From the cell containing the given text, extract its center point as [x, y] coordinate. 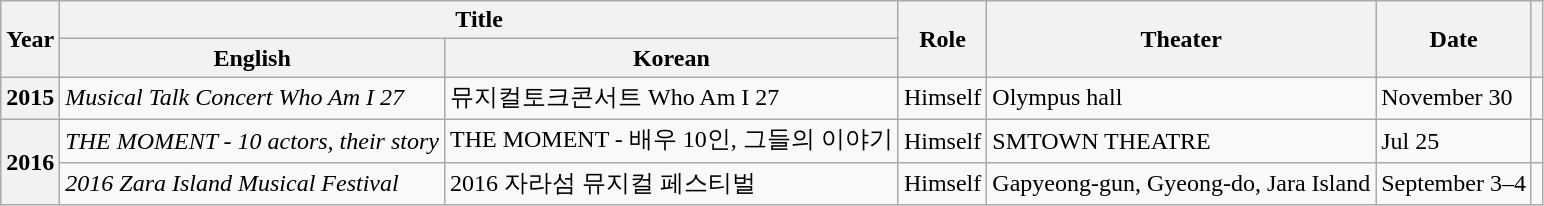
2015 [30, 98]
English [252, 58]
Date [1454, 39]
Jul 25 [1454, 140]
2016 [30, 162]
Musical Talk Concert Who Am I 27 [252, 98]
SMTOWN THEATRE [1182, 140]
Gapyeong-gun, Gyeong-do, Jara Island [1182, 184]
2016 자라섬 뮤지컬 페스티벌 [671, 184]
Olympus hall [1182, 98]
2016 Zara Island Musical Festival [252, 184]
Korean [671, 58]
September 3–4 [1454, 184]
Title [480, 20]
THE MOMENT - 10 actors, their story [252, 140]
Theater [1182, 39]
뮤지컬토크콘서트 Who Am I 27 [671, 98]
November 30 [1454, 98]
Role [942, 39]
Year [30, 39]
THE MOMENT - 배우 10인, 그들의 이야기 [671, 140]
